For the text-containing cell, return its midpoint in [x, y] coordinate format. 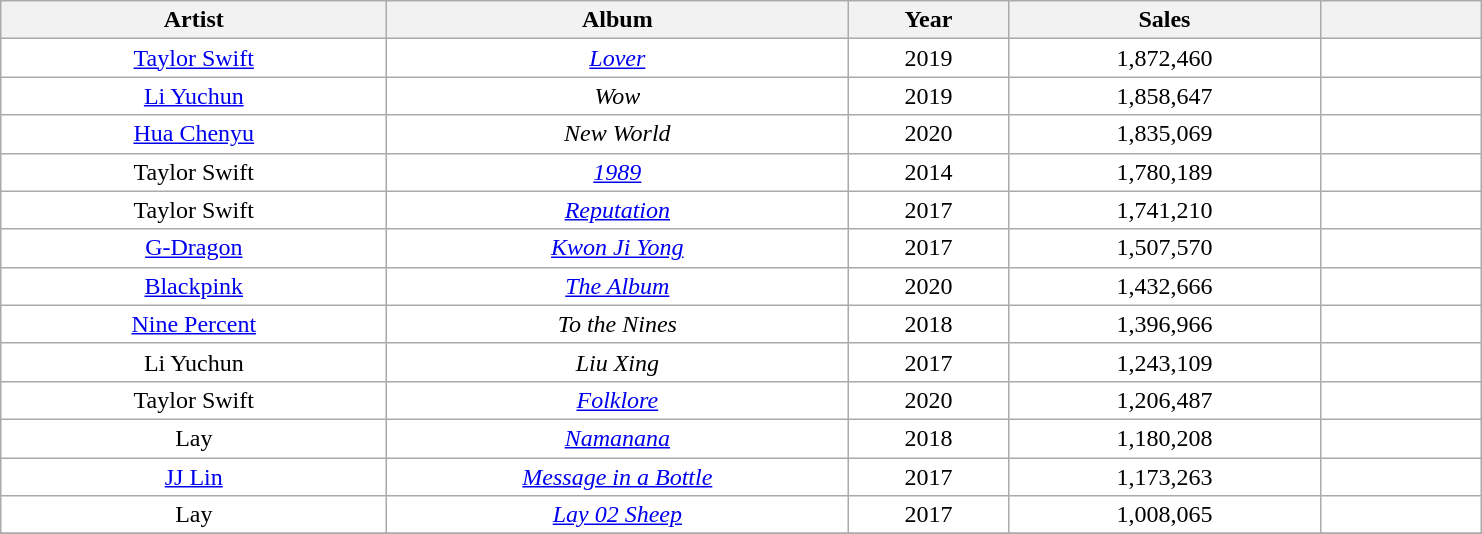
1,507,570 [1164, 248]
1,396,966 [1164, 324]
Reputation [618, 210]
Message in a Bottle [618, 477]
JJ Lin [194, 477]
Namanana [618, 438]
Kwon Ji Yong [618, 248]
1,741,210 [1164, 210]
1,180,208 [1164, 438]
New World [618, 134]
Hua Chenyu [194, 134]
1,872,460 [1164, 58]
Lay 02 Sheep [618, 515]
Artist [194, 20]
1,173,263 [1164, 477]
1,008,065 [1164, 515]
1,835,069 [1164, 134]
1989 [618, 172]
Lover [618, 58]
Wow [618, 96]
Album [618, 20]
To the Nines [618, 324]
The Album [618, 286]
1,243,109 [1164, 362]
1,432,666 [1164, 286]
1,780,189 [1164, 172]
1,206,487 [1164, 400]
2014 [928, 172]
Blackpink [194, 286]
1,858,647 [1164, 96]
Liu Xing [618, 362]
Folklore [618, 400]
Nine Percent [194, 324]
Sales [1164, 20]
Year [928, 20]
G-Dragon [194, 248]
